Determine the [x, y] coordinate at the center of the cell enclosing the given text.  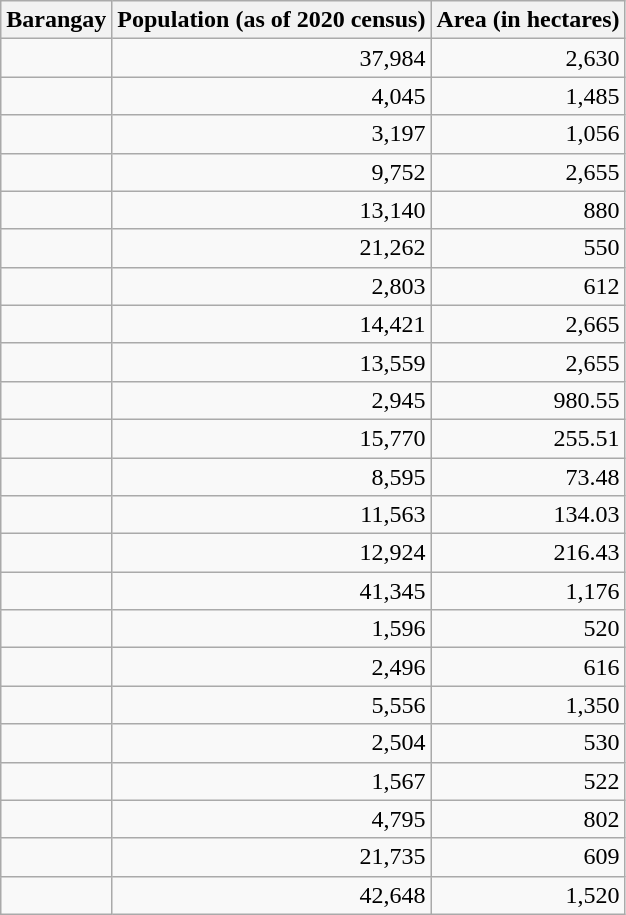
616 [528, 667]
13,140 [272, 210]
2,630 [528, 58]
1,596 [272, 629]
2,945 [272, 400]
5,556 [272, 705]
134.03 [528, 515]
522 [528, 781]
609 [528, 857]
42,648 [272, 895]
13,559 [272, 362]
12,924 [272, 553]
Area (in hectares) [528, 20]
880 [528, 210]
2,803 [272, 286]
1,176 [528, 591]
11,563 [272, 515]
3,197 [272, 134]
1,485 [528, 96]
4,045 [272, 96]
255.51 [528, 438]
14,421 [272, 324]
2,496 [272, 667]
37,984 [272, 58]
550 [528, 248]
612 [528, 286]
802 [528, 819]
530 [528, 743]
216.43 [528, 553]
1,567 [272, 781]
2,504 [272, 743]
21,735 [272, 857]
15,770 [272, 438]
9,752 [272, 172]
73.48 [528, 477]
1,350 [528, 705]
4,795 [272, 819]
41,345 [272, 591]
Barangay [56, 20]
1,520 [528, 895]
1,056 [528, 134]
8,595 [272, 477]
520 [528, 629]
Population (as of 2020 census) [272, 20]
980.55 [528, 400]
2,665 [528, 324]
21,262 [272, 248]
